Return the (X, Y) coordinate for the center point of the cell that contains the specified text.  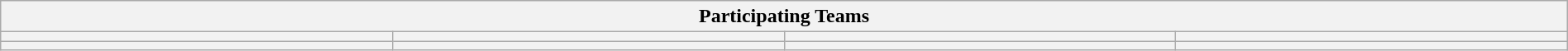
Participating Teams (784, 16)
